Determine the [x, y] coordinate at the center of the cell enclosing the given text.  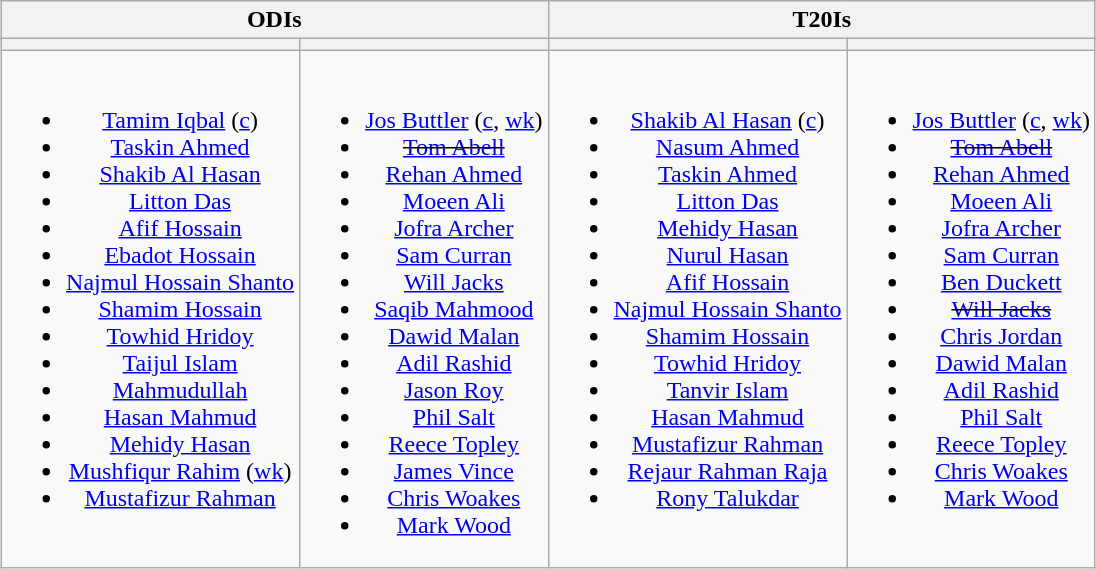
T20Is [822, 20]
ODIs [274, 20]
